Determine the (X, Y) coordinate at the center of the cell enclosing the given text.  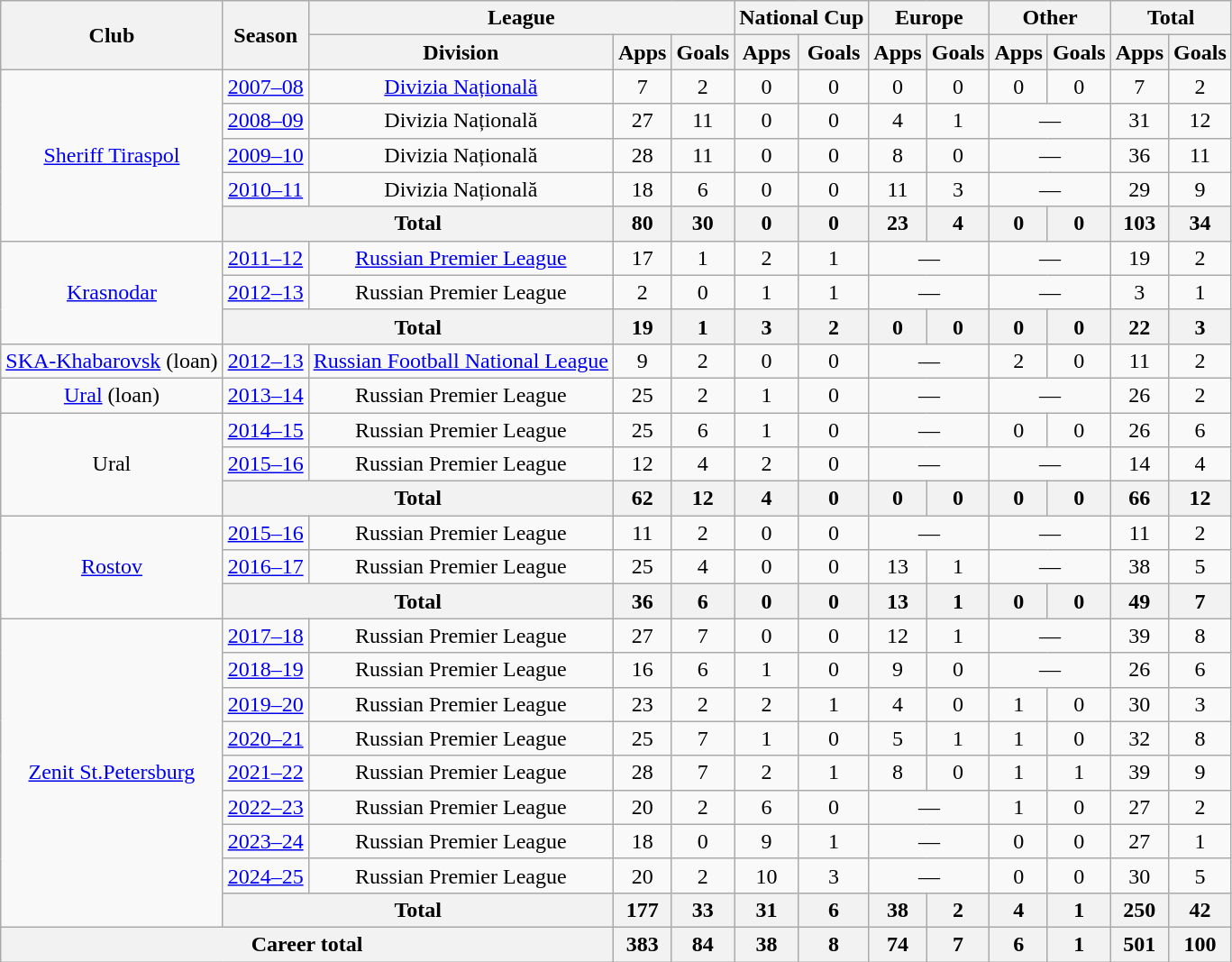
Zenit St.Petersburg (112, 774)
Season (265, 35)
49 (1139, 601)
2010–11 (265, 189)
Europe (929, 18)
National Cup (802, 18)
SKA-Khabarovsk (loan) (112, 361)
29 (1139, 189)
2011–12 (265, 258)
34 (1200, 224)
Krasnodar (112, 292)
2013–14 (265, 395)
2022–23 (265, 807)
2016–17 (265, 567)
Division (461, 52)
2017–18 (265, 636)
66 (1139, 499)
16 (643, 670)
383 (643, 944)
Russian Football National League (461, 361)
74 (898, 944)
Career total (307, 944)
2009–10 (265, 155)
2024–25 (265, 875)
501 (1139, 944)
10 (767, 875)
2014–15 (265, 430)
Ural (loan) (112, 395)
2019–20 (265, 704)
62 (643, 499)
Club (112, 35)
2007–08 (265, 87)
84 (703, 944)
42 (1200, 910)
80 (643, 224)
33 (703, 910)
Rostov (112, 567)
2018–19 (265, 670)
2008–09 (265, 121)
250 (1139, 910)
Other (1050, 18)
2021–22 (265, 773)
177 (643, 910)
2020–21 (265, 738)
14 (1139, 464)
17 (643, 258)
League (521, 18)
103 (1139, 224)
2023–24 (265, 841)
100 (1200, 944)
22 (1139, 326)
Sheriff Tiraspol (112, 155)
32 (1139, 738)
Ural (112, 464)
